Return (X, Y) of the center of cell containing provided text 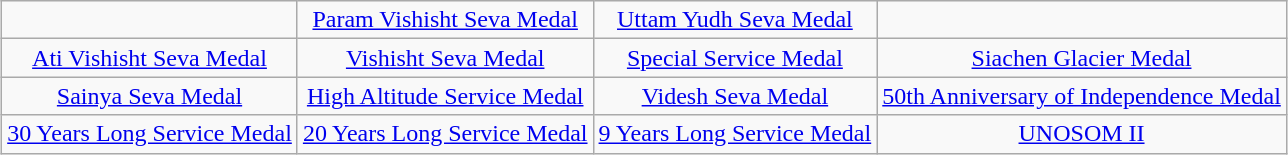
Sainya Seva Medal (150, 96)
Param Vishisht Seva Medal (445, 20)
Videsh Seva Medal (735, 96)
UNOSOM II (1082, 134)
Special Service Medal (735, 58)
20 Years Long Service Medal (445, 134)
9 Years Long Service Medal (735, 134)
Vishisht Seva Medal (445, 58)
Siachen Glacier Medal (1082, 58)
30 Years Long Service Medal (150, 134)
Uttam Yudh Seva Medal (735, 20)
Ati Vishisht Seva Medal (150, 58)
50th Anniversary of Independence Medal (1082, 96)
High Altitude Service Medal (445, 96)
